Extract the (x, y) coordinate from the center of the cell holding the provided text.  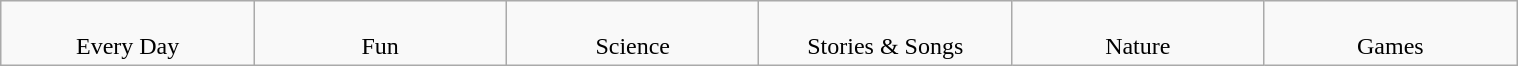
Every Day (128, 34)
Games (1390, 34)
Fun (380, 34)
Stories & Songs (886, 34)
Science (632, 34)
Nature (1138, 34)
